Return [x, y] of the center of cell containing provided text 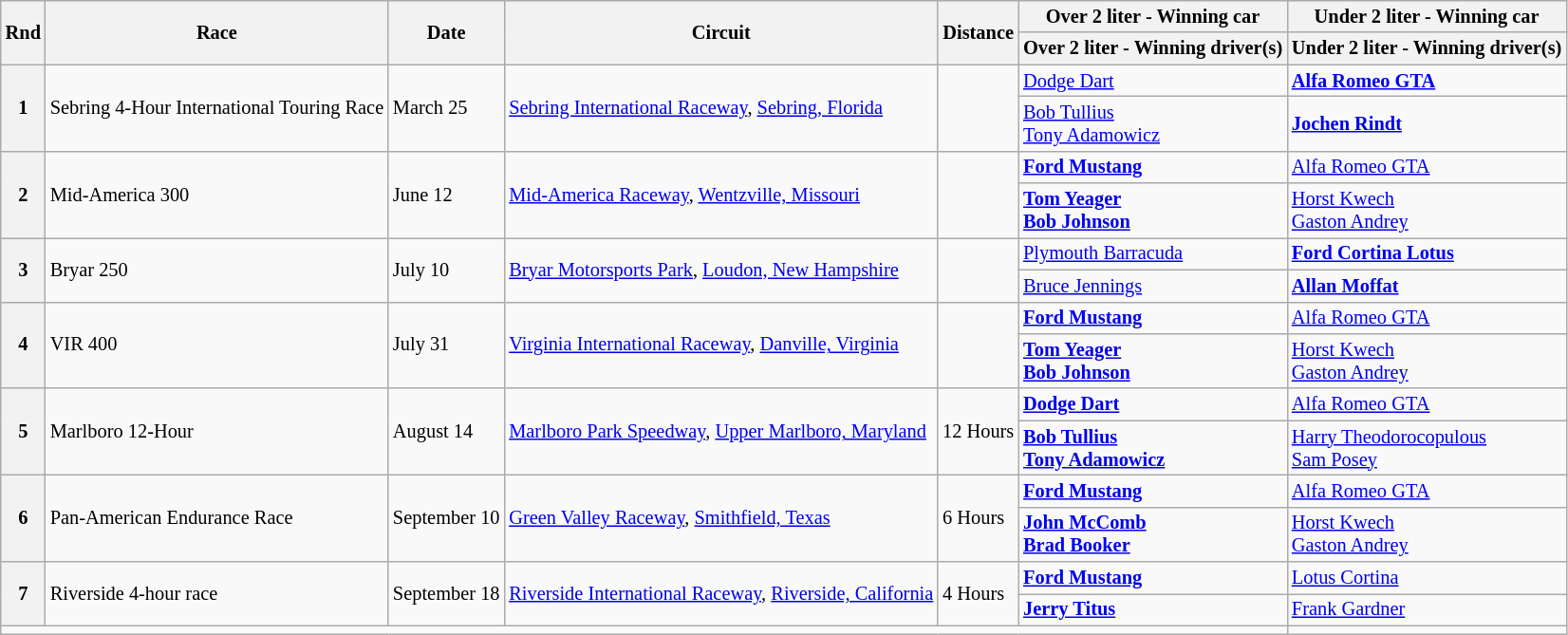
7 [23, 594]
Ford Cortina Lotus [1427, 253]
6 Hours [978, 518]
5 [23, 431]
Sebring International Raceway, Sebring, Florida [721, 108]
September 10 [446, 518]
12 Hours [978, 431]
VIR 400 [216, 346]
Riverside 4-hour race [216, 594]
Green Valley Raceway, Smithfield, Texas [721, 518]
Rnd [23, 32]
August 14 [446, 431]
Distance [978, 32]
Marlboro Park Speedway, Upper Marlboro, Maryland [721, 431]
John McComb Brad Booker [1152, 534]
2 [23, 194]
Riverside International Raceway, Riverside, California [721, 594]
3 [23, 270]
Virginia International Raceway, Danville, Virginia [721, 346]
Sebring 4-Hour International Touring Race [216, 108]
Jochen Rindt [1427, 123]
Mid-America Raceway, Wentzville, Missouri [721, 194]
6 [23, 518]
June 12 [446, 194]
July 31 [446, 346]
Harry Theodorocopulous Sam Posey [1427, 448]
Allan Moffat [1427, 286]
Jerry Titus [1152, 609]
4 [23, 346]
Over 2 liter - Winning driver(s) [1152, 48]
March 25 [446, 108]
Circuit [721, 32]
Under 2 liter - Winning car [1427, 16]
Pan-American Endurance Race [216, 518]
Over 2 liter - Winning car [1152, 16]
4 Hours [978, 594]
September 18 [446, 594]
Bruce Jennings [1152, 286]
Race [216, 32]
Lotus Cortina [1427, 578]
Frank Gardner [1427, 609]
Bryar Motorsports Park, Loudon, New Hampshire [721, 270]
Under 2 liter - Winning driver(s) [1427, 48]
Plymouth Barracuda [1152, 253]
Mid-America 300 [216, 194]
July 10 [446, 270]
Bryar 250 [216, 270]
Marlboro 12-Hour [216, 431]
Date [446, 32]
1 [23, 108]
